Identify which cell holds the provided text, then report its [x, y] central coordinate. 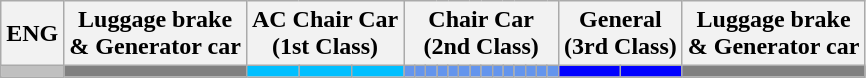
Chair Car(2nd Class) [482, 34]
AC Chair Car(1st Class) [324, 34]
General(3rd Class) [621, 34]
ENG [32, 34]
